Identify which cell holds the provided text, then report its (x, y) central coordinate. 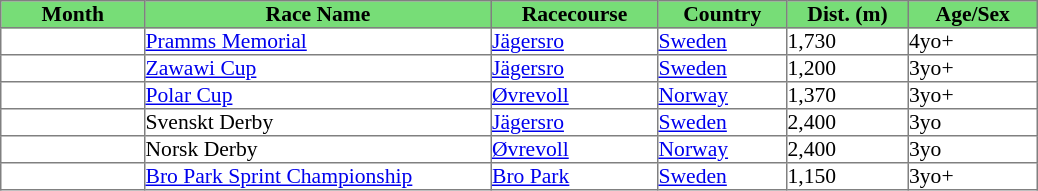
1,200 (848, 68)
Month (73, 14)
Bro Park (574, 176)
Age/Sex (972, 14)
Norsk Derby (318, 150)
Dist. (m) (848, 14)
1,370 (848, 96)
Polar Cup (318, 96)
Pramms Memorial (318, 42)
1,730 (848, 42)
Svenskt Derby (318, 122)
Bro Park Sprint Championship (318, 176)
Race Name (318, 14)
Country (722, 14)
4yo+ (972, 42)
Racecourse (574, 14)
1,150 (848, 176)
Zawawi Cup (318, 68)
